Determine the [X, Y] coordinate at the center of the cell enclosing the given text.  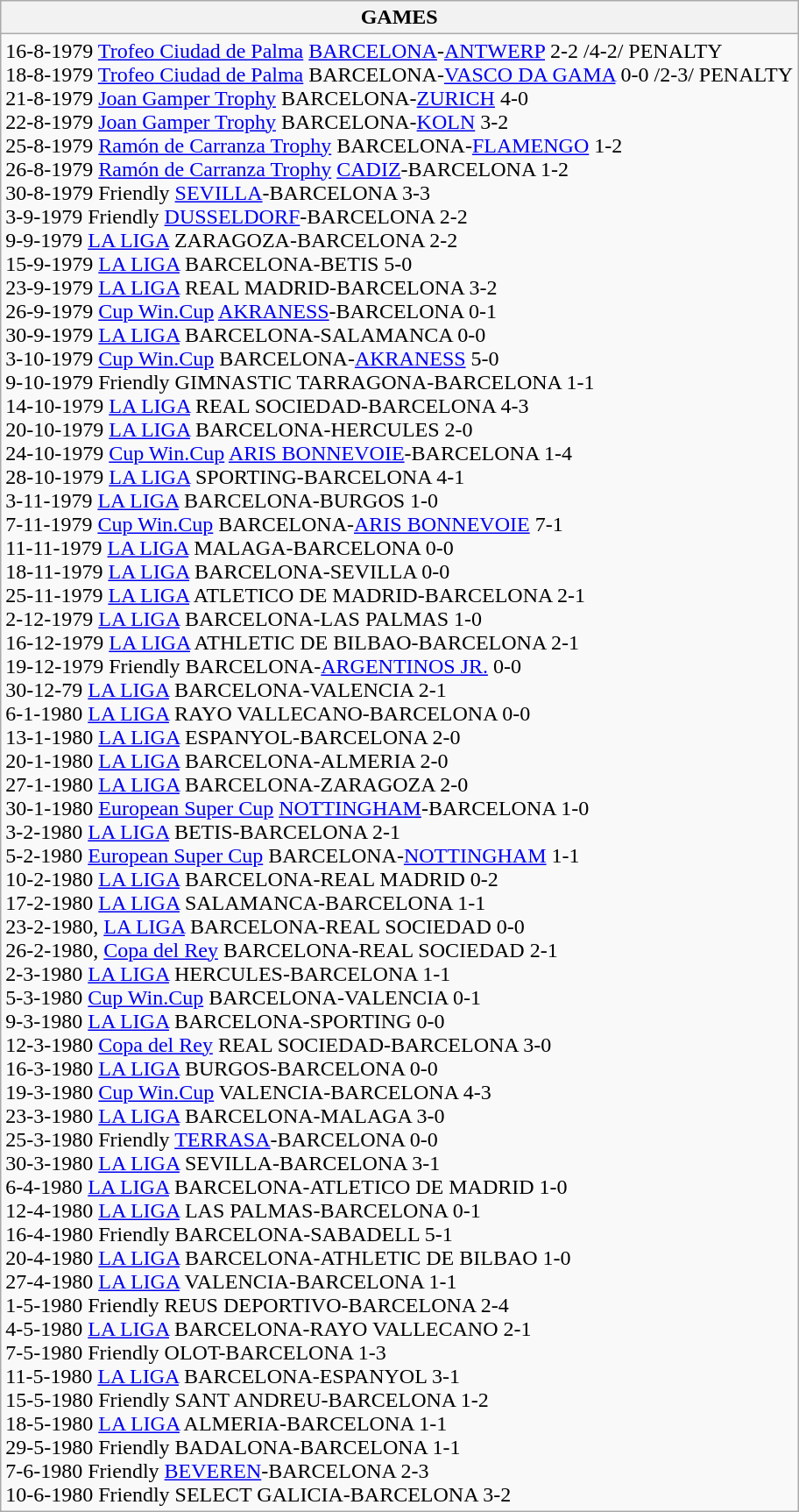
GAMES [399, 18]
